Search for the cell housing the specified text and yield its (x, y) center coordinate. 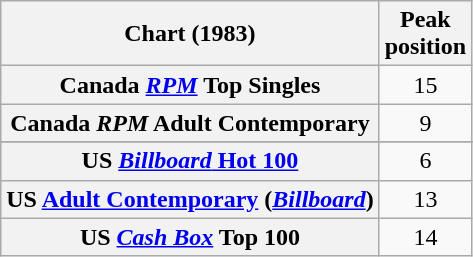
13 (425, 199)
Canada RPM Top Singles (190, 85)
15 (425, 85)
US Adult Contemporary (Billboard) (190, 199)
9 (425, 123)
14 (425, 237)
Canada RPM Adult Contemporary (190, 123)
Chart (1983) (190, 34)
US Billboard Hot 100 (190, 161)
US Cash Box Top 100 (190, 237)
Peakposition (425, 34)
6 (425, 161)
